For the text-containing cell, return its midpoint in (x, y) coordinate format. 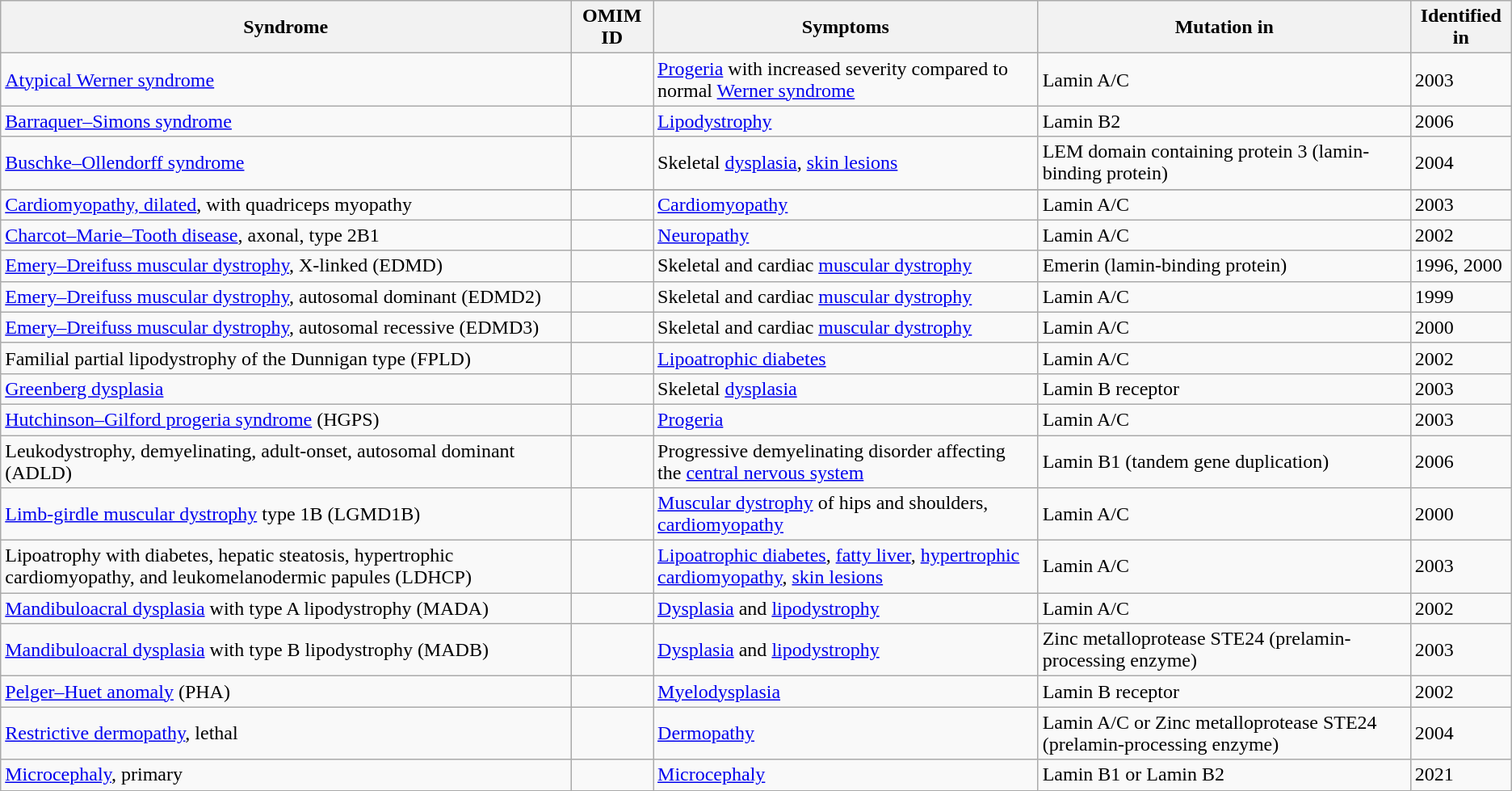
Dermopathy (846, 734)
Atypical Werner syndrome (286, 79)
LEM domain containing protein 3 (lamin-binding protein) (1224, 163)
Lipodystrophy (846, 121)
Neuropathy (846, 235)
Cardiomyopathy, dilated, with quadriceps myopathy (286, 204)
Buschke–Ollendorff syndrome (286, 163)
Progeria (846, 419)
Limb-girdle muscular dystrophy type 1B (LGMD1B) (286, 514)
Lipoatrophy with diabetes, hepatic steatosis, hypertrophic cardiomyopathy, and leukomelanodermic papules (LDHCP) (286, 567)
Emery–Dreifuss muscular dystrophy, autosomal dominant (EDMD2) (286, 297)
Emerin (lamin-binding protein) (1224, 266)
1999 (1460, 297)
Familial partial lipodystrophy of the Dunnigan type (FPLD) (286, 358)
Lamin B2 (1224, 121)
Emery–Dreifuss muscular dystrophy, X-linked (EDMD) (286, 266)
2021 (1460, 775)
Lipoatrophic diabetes, fatty liver, hypertrophic cardiomyopathy, skin lesions (846, 567)
Pelger–Huet anomaly (PHA) (286, 692)
Skeletal dysplasia (846, 389)
Microcephaly, primary (286, 775)
Leukodystrophy, demyelinating, adult-onset, autosomal dominant (ADLD) (286, 461)
Lamin B1 (tandem gene duplication) (1224, 461)
Greenberg dysplasia (286, 389)
Cardiomyopathy (846, 204)
Mandibuloacral dysplasia with type A lipodystrophy (MADA) (286, 608)
Microcephaly (846, 775)
Skeletal dysplasia, skin lesions (846, 163)
Identified in (1460, 27)
Lamin A/C or Zinc metalloprotease STE24 (prelamin-processing enzyme) (1224, 734)
OMIM ID (612, 27)
Progeria with increased severity compared to normal Werner syndrome (846, 79)
Muscular dystrophy of hips and shoulders, cardiomyopathy (846, 514)
Mutation in (1224, 27)
Hutchinson–Gilford progeria syndrome (HGPS) (286, 419)
Symptoms (846, 27)
Syndrome (286, 27)
Zinc metalloprotease STE24 (prelamin-processing enzyme) (1224, 650)
Progressive demyelinating disorder affecting the central nervous system (846, 461)
Emery–Dreifuss muscular dystrophy, autosomal recessive (EDMD3) (286, 327)
Lipoatrophic diabetes (846, 358)
Barraquer–Simons syndrome (286, 121)
Restrictive dermopathy, lethal (286, 734)
Mandibuloacral dysplasia with type B lipodystrophy (MADB) (286, 650)
Myelodysplasia (846, 692)
Lamin B1 or Lamin B2 (1224, 775)
1996, 2000 (1460, 266)
Charcot–Marie–Tooth disease, axonal, type 2B1 (286, 235)
